Scan for the cell matching the given text and deliver its (X, Y) coordinate at center. 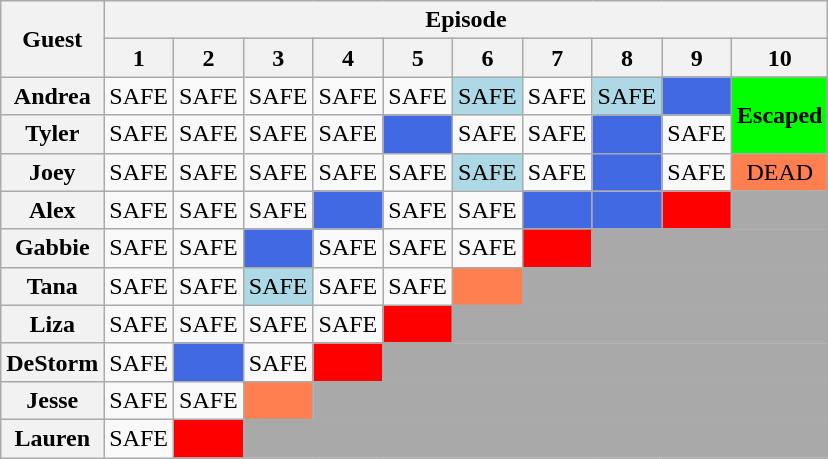
4 (348, 58)
Lauren (52, 438)
7 (557, 58)
Andrea (52, 96)
Liza (52, 324)
Tyler (52, 134)
DeStorm (52, 362)
3 (278, 58)
6 (488, 58)
9 (697, 58)
Gabbie (52, 248)
1 (139, 58)
8 (627, 58)
Episode (466, 20)
2 (209, 58)
Alex (52, 210)
10 (780, 58)
DEAD (780, 172)
Jesse (52, 400)
Escaped (780, 115)
5 (418, 58)
Tana (52, 286)
Joey (52, 172)
Guest (52, 39)
